Identify which cell holds the provided text, then report its (x, y) central coordinate. 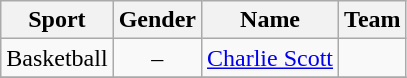
Team (373, 20)
– (157, 58)
Gender (157, 20)
Charlie Scott (270, 58)
Basketball (57, 58)
Name (270, 20)
Sport (57, 20)
